Find where the given text appears and provide that cell's center as (X, Y) coordinate. 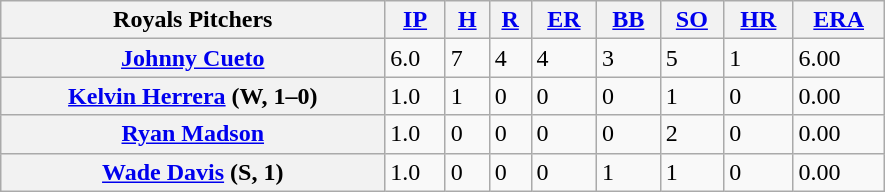
7 (467, 58)
HR (758, 20)
Johnny Cueto (193, 58)
IP (416, 20)
6.00 (838, 58)
ERA (838, 20)
R (510, 20)
ER (564, 20)
SO (692, 20)
Kelvin Herrera (W, 1–0) (193, 96)
5 (692, 58)
Wade Davis (S, 1) (193, 172)
6.0 (416, 58)
H (467, 20)
BB (629, 20)
2 (692, 134)
Royals Pitchers (193, 20)
3 (629, 58)
Ryan Madson (193, 134)
